Capture the cell that displays the provided text and extract its [X, Y] central coordinate. 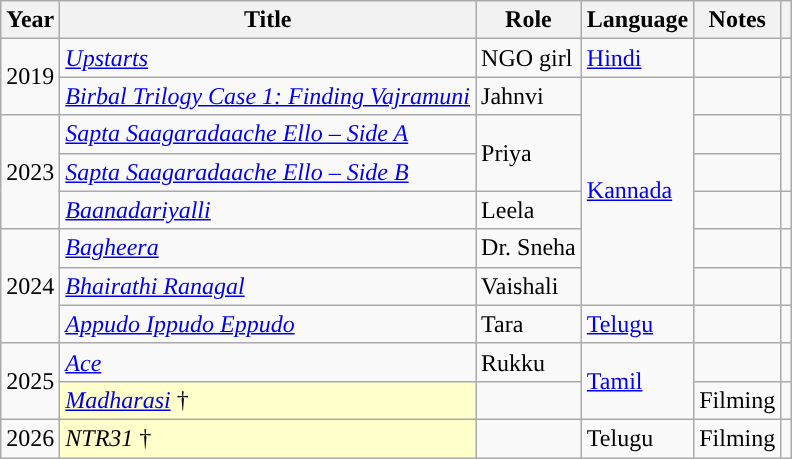
Bhairathi Ranagal [268, 286]
Upstarts [268, 58]
2025 [30, 381]
2019 [30, 77]
NGO girl [529, 58]
Ace [268, 362]
Hindi [637, 58]
2026 [30, 438]
Vaishali [529, 286]
Language [637, 20]
Kannada [637, 191]
Bagheera [268, 248]
2023 [30, 172]
Madharasi † [268, 400]
Tamil [637, 381]
Rukku [529, 362]
Priya [529, 153]
Dr. Sneha [529, 248]
Baanadariyalli [268, 210]
Role [529, 20]
Notes [738, 20]
Sapta Saagaradaache Ello – Side B [268, 172]
Title [268, 20]
NTR31 † [268, 438]
Jahnvi [529, 96]
2024 [30, 286]
Appudo Ippudo Eppudo [268, 324]
Year [30, 20]
Leela [529, 210]
Birbal Trilogy Case 1: Finding Vajramuni [268, 96]
Tara [529, 324]
Sapta Saagaradaache Ello – Side A [268, 134]
